Locate the cell with the specified text and output its (x, y) center coordinate. 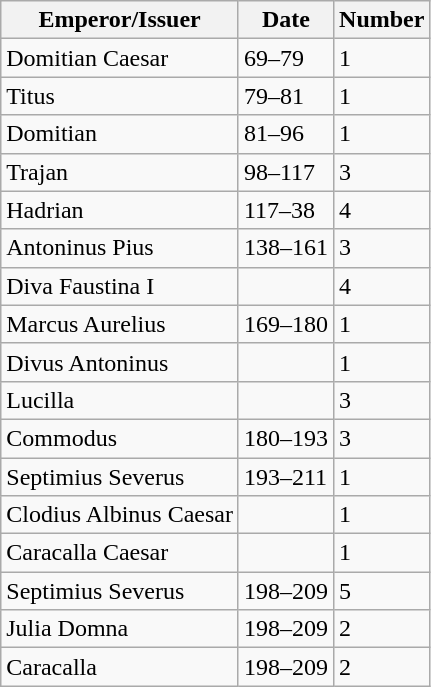
193–211 (286, 477)
Date (286, 20)
Diva Faustina I (120, 286)
Trajan (120, 172)
138–161 (286, 248)
Julia Domna (120, 629)
81–96 (286, 134)
Clodius Albinus Caesar (120, 515)
Antoninus Pius (120, 248)
Caracalla (120, 667)
117–38 (286, 210)
98–117 (286, 172)
Divus Antoninus (120, 362)
Commodus (120, 438)
Number (382, 20)
Caracalla Caesar (120, 553)
69–79 (286, 58)
180–193 (286, 438)
Domitian (120, 134)
5 (382, 591)
Domitian Caesar (120, 58)
Lucilla (120, 400)
Titus (120, 96)
Emperor/Issuer (120, 20)
Hadrian (120, 210)
169–180 (286, 324)
Marcus Aurelius (120, 324)
79–81 (286, 96)
